Search for the cell housing the specified text and yield its (x, y) center coordinate. 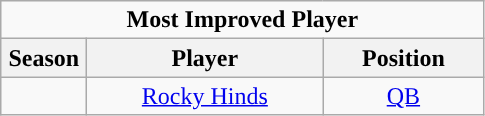
Most Improved Player (242, 20)
QB (404, 96)
Player (205, 58)
Position (404, 58)
Rocky Hinds (205, 96)
Season (44, 58)
